From the cell containing the given text, extract its center point as [x, y] coordinate. 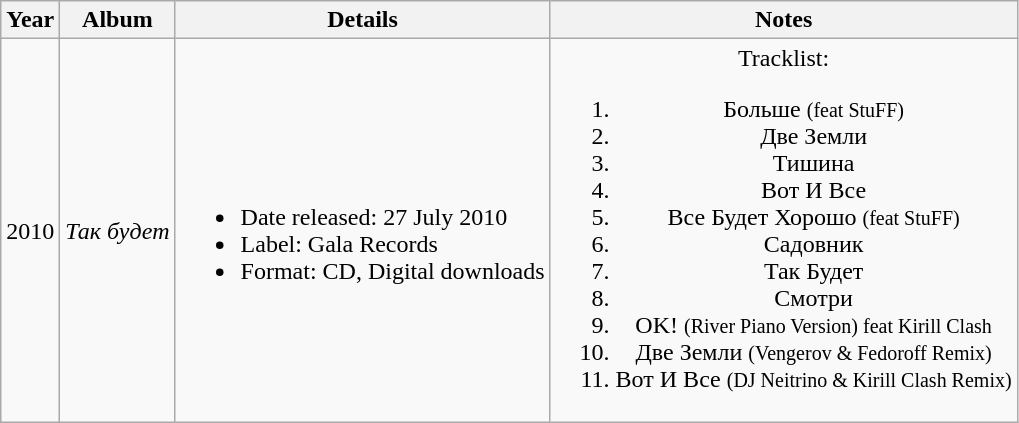
2010 [30, 230]
Так будет [118, 230]
Date released: 27 July 2010Label: Gala RecordsFormat: CD, Digital downloads [362, 230]
Notes [784, 20]
Album [118, 20]
Details [362, 20]
Year [30, 20]
